Scan for the cell matching the given text and deliver its [X, Y] coordinate at center. 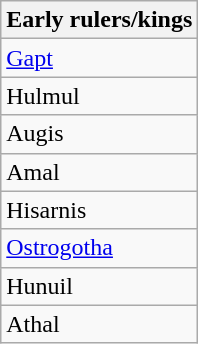
Hisarnis [100, 210]
Early rulers/kings [100, 20]
Hulmul [100, 96]
Hunuil [100, 286]
Amal [100, 172]
Augis [100, 134]
Ostrogotha [100, 248]
Gapt [100, 58]
Athal [100, 324]
